Extract the [X, Y] coordinate from the center of the cell holding the provided text.  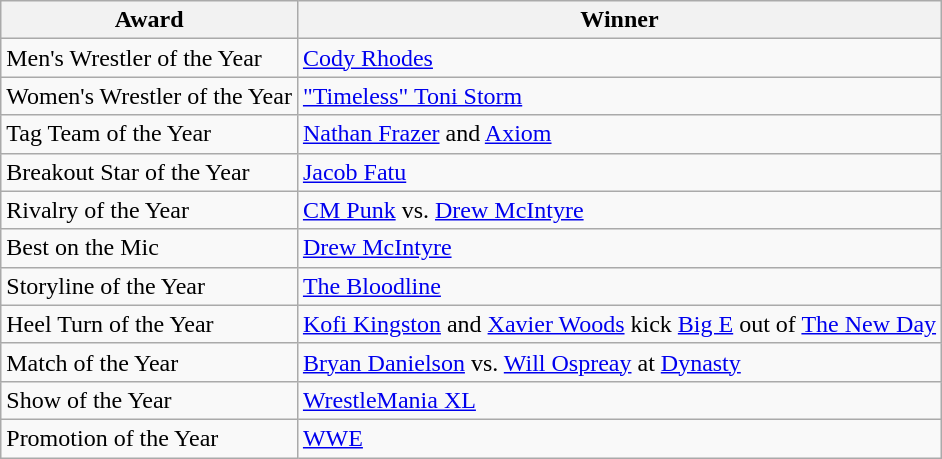
Match of the Year [150, 362]
Award [150, 20]
WrestleMania XL [619, 400]
Breakout Star of the Year [150, 172]
Women's Wrestler of the Year [150, 96]
Show of the Year [150, 400]
Storyline of the Year [150, 286]
Nathan Frazer and Axiom [619, 134]
Drew McIntyre [619, 248]
Tag Team of the Year [150, 134]
WWE [619, 438]
Bryan Danielson vs. Will Ospreay at Dynasty [619, 362]
Best on the Mic [150, 248]
Cody Rhodes [619, 58]
Men's Wrestler of the Year [150, 58]
CM Punk vs. Drew McIntyre [619, 210]
Heel Turn of the Year [150, 324]
Jacob Fatu [619, 172]
"Timeless" Toni Storm [619, 96]
Rivalry of the Year [150, 210]
Promotion of the Year [150, 438]
The Bloodline [619, 286]
Winner [619, 20]
Kofi Kingston and Xavier Woods kick Big E out of The New Day [619, 324]
